Search for the cell housing the specified text and yield its (x, y) center coordinate. 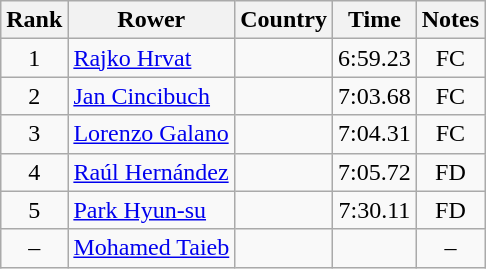
4 (34, 172)
Park Hyun-su (152, 210)
Notes (450, 20)
5 (34, 210)
7:05.72 (374, 172)
Jan Cincibuch (152, 96)
6:59.23 (374, 58)
Rajko Hrvat (152, 58)
Time (374, 20)
7:30.11 (374, 210)
7:04.31 (374, 134)
Country (284, 20)
2 (34, 96)
Mohamed Taieb (152, 248)
7:03.68 (374, 96)
1 (34, 58)
Lorenzo Galano (152, 134)
3 (34, 134)
Rower (152, 20)
Raúl Hernández (152, 172)
Rank (34, 20)
